Detect which cell encompasses the target text, then output its [X, Y] center coordinate. 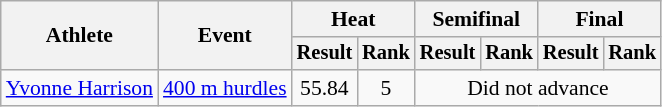
Heat [354, 19]
Athlete [80, 36]
Event [225, 36]
Did not advance [538, 88]
Yvonne Harrison [80, 88]
55.84 [325, 88]
400 m hurdles [225, 88]
Final [600, 19]
Semifinal [476, 19]
5 [386, 88]
